Detect which cell encompasses the target text, then output its [x, y] center coordinate. 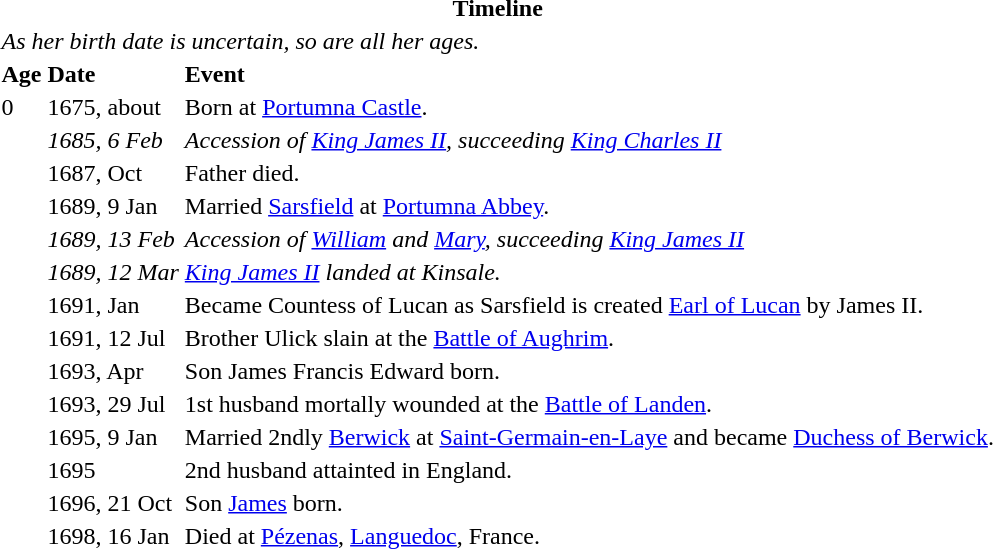
1675, about [113, 107]
0 [22, 107]
1691, 12 Jul [113, 338]
1691, Jan [113, 305]
Age [22, 74]
1695 [113, 470]
1689, 9 Jan [113, 206]
1693, Apr [113, 371]
Date [113, 74]
1689, 13 Feb [113, 239]
1685, 6 Feb [113, 140]
1689, 12 Mar [113, 272]
1696, 21 Oct [113, 503]
1687, Oct [113, 173]
1695, 9 Jan [113, 437]
1693, 29 Jul [113, 404]
